Extract the [X, Y] coordinate from the center of the cell holding the provided text.  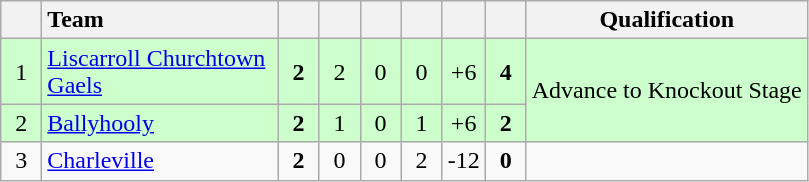
4 [506, 72]
Advance to Knockout Stage [666, 90]
Team [160, 20]
-12 [464, 161]
Ballyhooly [160, 123]
Qualification [666, 20]
3 [22, 161]
Charleville [160, 161]
Liscarroll Churchtown Gaels [160, 72]
